Scan for the cell matching the given text and deliver its [x, y] coordinate at center. 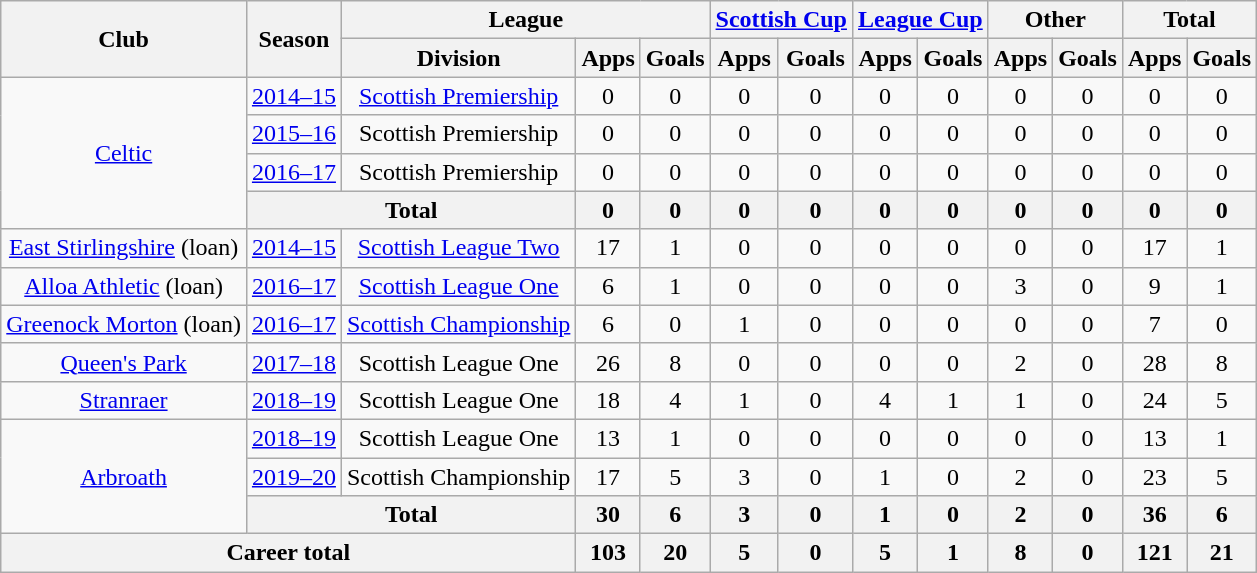
121 [1154, 553]
18 [608, 400]
Other [1055, 20]
36 [1154, 515]
Alloa Athletic (loan) [124, 286]
103 [608, 553]
26 [608, 362]
Celtic [124, 153]
30 [608, 515]
Club [124, 39]
East Stirlingshire (loan) [124, 248]
2015–16 [294, 134]
2019–20 [294, 477]
20 [675, 553]
Scottish Cup [781, 20]
9 [1154, 286]
League [526, 20]
7 [1154, 324]
Scottish League Two [458, 248]
Queen's Park [124, 362]
Season [294, 39]
21 [1222, 553]
League Cup [920, 20]
Division [458, 58]
2017–18 [294, 362]
23 [1154, 477]
24 [1154, 400]
Arbroath [124, 476]
Career total [288, 553]
Greenock Morton (loan) [124, 324]
28 [1154, 362]
Stranraer [124, 400]
